Return the (x, y) coordinate for the center point of the cell that contains the specified text.  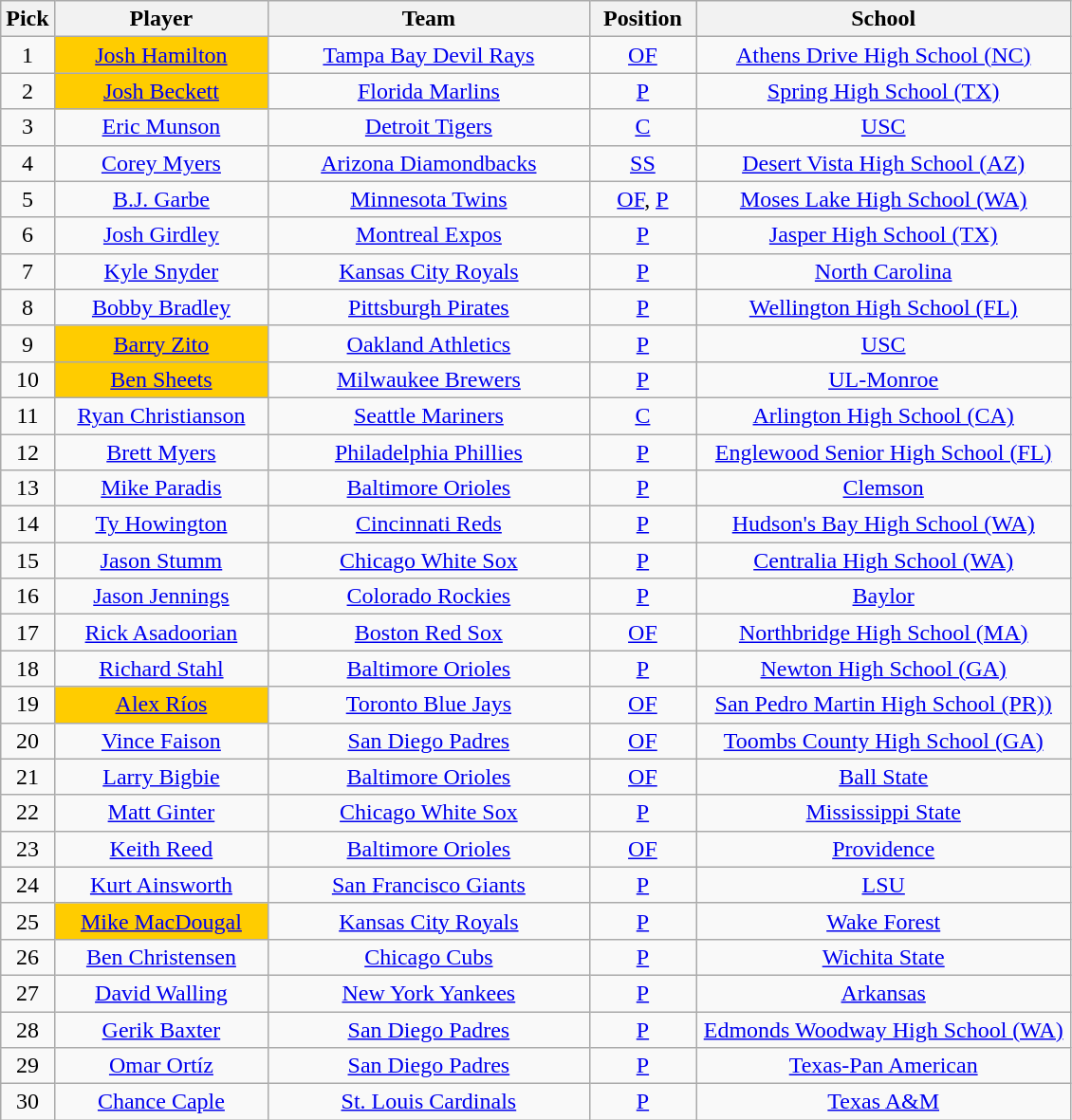
Jason Stumm (161, 560)
Wichita State (884, 957)
24 (28, 885)
17 (28, 633)
Seattle Mariners (429, 415)
Barry Zito (161, 343)
Ben Christensen (161, 957)
Oakland Athletics (429, 343)
25 (28, 921)
Vince Faison (161, 741)
David Walling (161, 993)
Josh Hamilton (161, 55)
Texas A&M (884, 1102)
Position (643, 19)
San Pedro Martin High School (PR)) (884, 705)
Brett Myers (161, 452)
18 (28, 669)
B.J. Garbe (161, 199)
Toronto Blue Jays (429, 705)
Pick (28, 19)
Kyle Snyder (161, 271)
7 (28, 271)
Baylor (884, 597)
Chicago Cubs (429, 957)
5 (28, 199)
San Francisco Giants (429, 885)
Florida Marlins (429, 91)
Newton High School (GA) (884, 669)
Kurt Ainsworth (161, 885)
Milwaukee Brewers (429, 379)
Centralia High School (WA) (884, 560)
22 (28, 813)
Mike Paradis (161, 488)
Gerik Baxter (161, 1029)
26 (28, 957)
OF, P (643, 199)
Wellington High School (FL) (884, 307)
Arkansas (884, 993)
Detroit Tigers (429, 127)
Chance Caple (161, 1102)
Keith Reed (161, 849)
North Carolina (884, 271)
14 (28, 524)
Pittsburgh Pirates (429, 307)
8 (28, 307)
27 (28, 993)
Ty Howington (161, 524)
Mississippi State (884, 813)
Josh Beckett (161, 91)
Montreal Expos (429, 235)
Rick Asadoorian (161, 633)
Larry Bigbie (161, 777)
Jasper High School (TX) (884, 235)
6 (28, 235)
9 (28, 343)
29 (28, 1066)
Bobby Bradley (161, 307)
Providence (884, 849)
2 (28, 91)
LSU (884, 885)
15 (28, 560)
Spring High School (TX) (884, 91)
Ben Sheets (161, 379)
30 (28, 1102)
Tampa Bay Devil Rays (429, 55)
19 (28, 705)
Desert Vista High School (AZ) (884, 163)
Toombs County High School (GA) (884, 741)
Texas-Pan American (884, 1066)
Arizona Diamondbacks (429, 163)
3 (28, 127)
10 (28, 379)
Philadelphia Phillies (429, 452)
Alex Ríos (161, 705)
1 (28, 55)
Corey Myers (161, 163)
Richard Stahl (161, 669)
Arlington High School (CA) (884, 415)
New York Yankees (429, 993)
Ryan Christianson (161, 415)
Mike MacDougal (161, 921)
Wake Forest (884, 921)
13 (28, 488)
Josh Girdley (161, 235)
Cincinnati Reds (429, 524)
Team (429, 19)
Jason Jennings (161, 597)
UL-Monroe (884, 379)
Clemson (884, 488)
Player (161, 19)
Northbridge High School (MA) (884, 633)
28 (28, 1029)
16 (28, 597)
Colorado Rockies (429, 597)
Eric Munson (161, 127)
Hudson's Bay High School (WA) (884, 524)
Englewood Senior High School (FL) (884, 452)
21 (28, 777)
Moses Lake High School (WA) (884, 199)
Matt Ginter (161, 813)
4 (28, 163)
School (884, 19)
Boston Red Sox (429, 633)
Ball State (884, 777)
20 (28, 741)
12 (28, 452)
Minnesota Twins (429, 199)
SS (643, 163)
23 (28, 849)
Omar Ortíz (161, 1066)
St. Louis Cardinals (429, 1102)
Edmonds Woodway High School (WA) (884, 1029)
11 (28, 415)
Athens Drive High School (NC) (884, 55)
